Determine the (X, Y) coordinate at the center of the cell enclosing the given text.  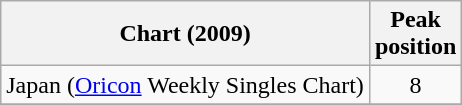
Japan (Oricon Weekly Singles Chart) (186, 85)
8 (415, 85)
Peakposition (415, 34)
Chart (2009) (186, 34)
